For the text-containing cell, return its midpoint in (x, y) coordinate format. 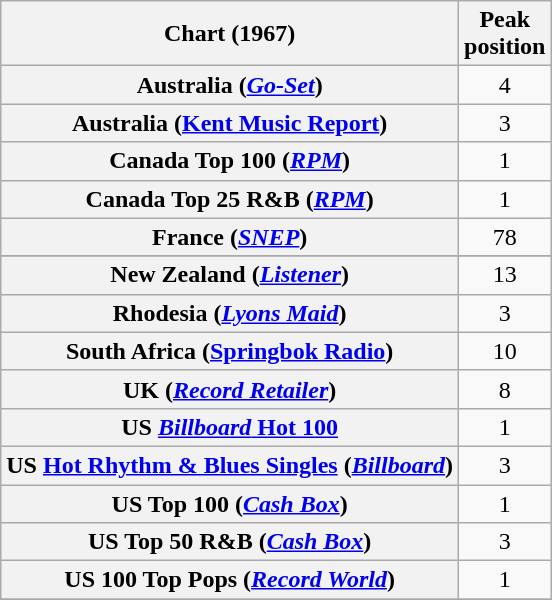
France (SNEP) (230, 237)
New Zealand (Listener) (230, 275)
South Africa (Springbok Radio) (230, 351)
Rhodesia (Lyons Maid) (230, 313)
Australia (Kent Music Report) (230, 123)
US Top 100 (Cash Box) (230, 503)
13 (505, 275)
US Billboard Hot 100 (230, 427)
Canada Top 100 (RPM) (230, 161)
US 100 Top Pops (Record World) (230, 580)
Chart (1967) (230, 34)
Canada Top 25 R&B (RPM) (230, 199)
US Top 50 R&B (Cash Box) (230, 542)
10 (505, 351)
8 (505, 389)
Peakposition (505, 34)
78 (505, 237)
Australia (Go-Set) (230, 85)
4 (505, 85)
UK (Record Retailer) (230, 389)
US Hot Rhythm & Blues Singles (Billboard) (230, 465)
